For the text-containing cell, return its midpoint in [X, Y] coordinate format. 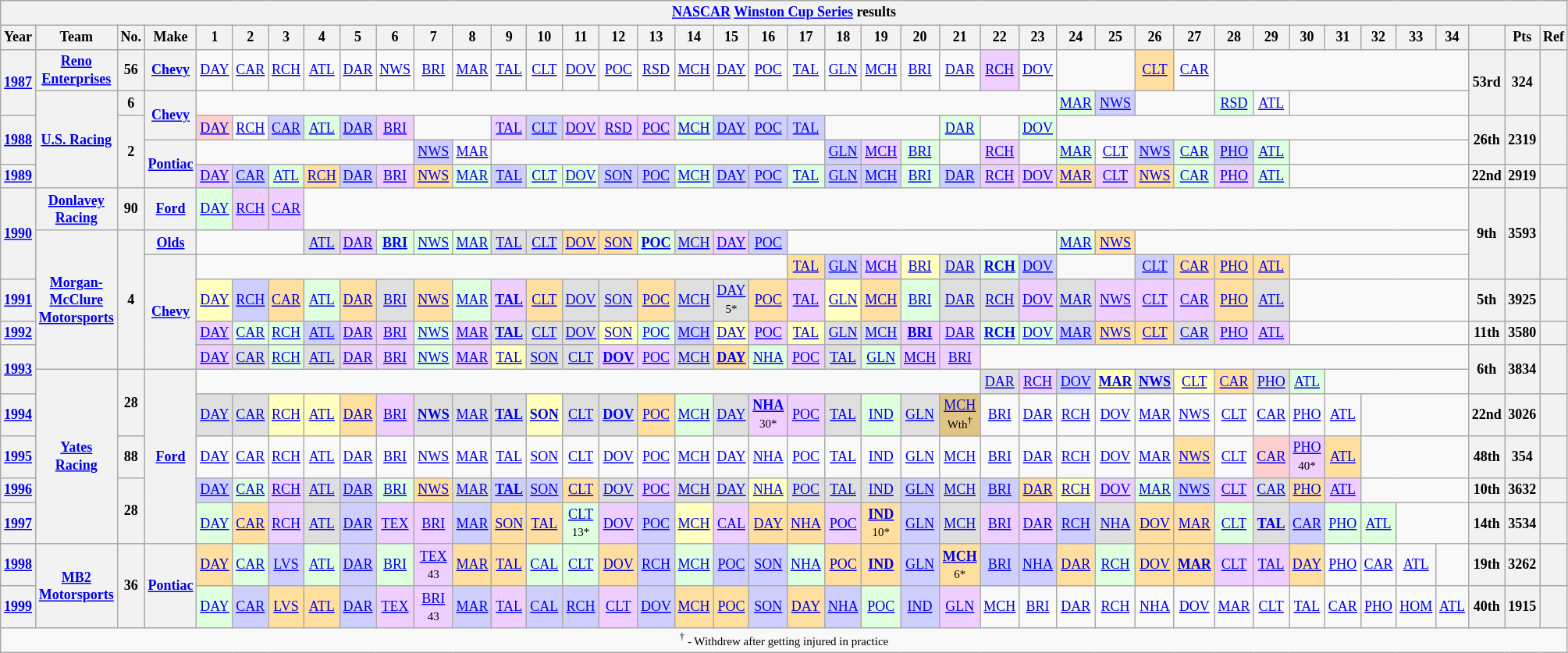
HOM [1416, 607]
1995 [19, 457]
7 [433, 37]
1915 [1522, 607]
No. [131, 37]
1992 [19, 332]
25 [1115, 37]
8 [472, 37]
31 [1343, 37]
MB2 Motorsports [76, 585]
88 [131, 457]
33 [1416, 37]
48th [1486, 457]
17 [806, 37]
30 [1307, 37]
26 [1155, 37]
2319 [1522, 140]
5th [1486, 300]
Donlavey Racing [76, 209]
19 [881, 37]
1999 [19, 607]
1994 [19, 415]
21 [960, 37]
14th [1486, 523]
† - Withdrew after getting injured in practice [784, 641]
Ref [1554, 37]
1997 [19, 523]
CLT13* [581, 523]
6th [1486, 369]
1991 [19, 300]
324 [1522, 83]
56 [131, 70]
MCHWth† [960, 415]
11 [581, 37]
3593 [1522, 233]
Yates Racing [76, 456]
12 [618, 37]
16 [768, 37]
53rd [1486, 83]
18 [843, 37]
NHA30* [768, 415]
3026 [1522, 415]
27 [1194, 37]
32 [1378, 37]
PHO40* [1307, 457]
90 [131, 209]
19th [1486, 565]
9th [1486, 233]
36 [131, 585]
MCH6* [960, 565]
22 [1000, 37]
354 [1522, 457]
1990 [19, 233]
3534 [1522, 523]
2919 [1522, 176]
Morgan-McClure Motorsports [76, 300]
13 [656, 37]
10 [545, 37]
26th [1486, 140]
Team [76, 37]
34 [1452, 37]
15 [731, 37]
TEX43 [433, 565]
DAY5* [731, 300]
3580 [1522, 332]
20 [920, 37]
Olds [170, 242]
1988 [19, 140]
11th [1486, 332]
U.S. Racing [76, 140]
1989 [19, 176]
14 [694, 37]
IND10* [881, 523]
3 [286, 37]
3925 [1522, 300]
10th [1486, 490]
1987 [19, 83]
5 [357, 37]
1993 [19, 369]
Year [19, 37]
Reno Enterprises [76, 70]
24 [1076, 37]
1998 [19, 565]
40th [1486, 607]
9 [509, 37]
1996 [19, 490]
1 [215, 37]
3262 [1522, 565]
3632 [1522, 490]
23 [1038, 37]
29 [1271, 37]
Pts [1522, 37]
BRI43 [433, 607]
Make [170, 37]
3834 [1522, 369]
NASCAR Winston Cup Series results [784, 12]
